Output the [X, Y] coordinate of the center of the cell containing the given text.  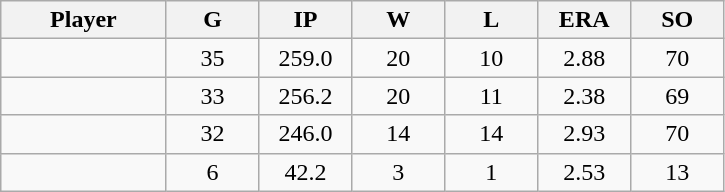
SO [678, 20]
33 [212, 96]
G [212, 20]
6 [212, 172]
2.93 [584, 134]
Player [84, 20]
11 [492, 96]
35 [212, 58]
L [492, 20]
32 [212, 134]
69 [678, 96]
W [398, 20]
2.53 [584, 172]
3 [398, 172]
42.2 [306, 172]
246.0 [306, 134]
ERA [584, 20]
IP [306, 20]
256.2 [306, 96]
2.38 [584, 96]
2.88 [584, 58]
10 [492, 58]
1 [492, 172]
13 [678, 172]
259.0 [306, 58]
